From the cell containing the given text, extract its center point as (x, y) coordinate. 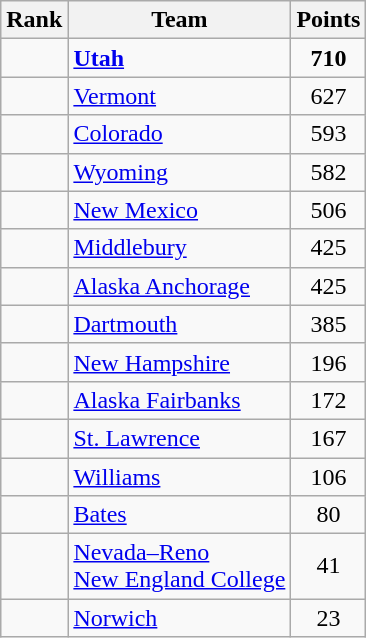
Bates (180, 515)
710 (328, 58)
506 (328, 210)
Team (180, 20)
St. Lawrence (180, 438)
627 (328, 96)
New Mexico (180, 210)
593 (328, 134)
Points (328, 20)
Williams (180, 477)
106 (328, 477)
172 (328, 400)
Middlebury (180, 248)
Norwich (180, 618)
Utah (180, 58)
41 (328, 566)
Dartmouth (180, 324)
385 (328, 324)
Colorado (180, 134)
Rank (34, 20)
Wyoming (180, 172)
196 (328, 362)
80 (328, 515)
167 (328, 438)
23 (328, 618)
Nevada–RenoNew England College (180, 566)
Vermont (180, 96)
Alaska Anchorage (180, 286)
New Hampshire (180, 362)
582 (328, 172)
Alaska Fairbanks (180, 400)
